Identify which cell holds the provided text, then report its (X, Y) central coordinate. 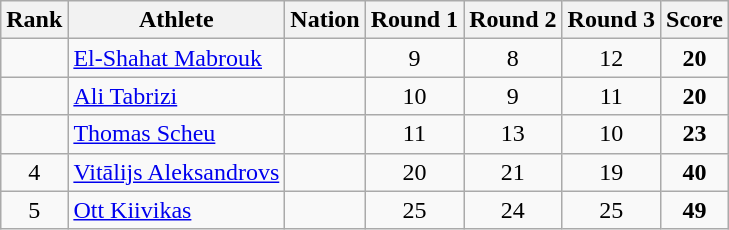
8 (513, 58)
Score (695, 20)
23 (695, 134)
13 (513, 134)
Ali Tabrizi (176, 96)
40 (695, 172)
24 (513, 210)
Round 2 (513, 20)
El-Shahat Mabrouk (176, 58)
Athlete (176, 20)
Round 1 (414, 20)
Ott Kiivikas (176, 210)
5 (34, 210)
Round 3 (611, 20)
Rank (34, 20)
49 (695, 210)
Nation (325, 20)
4 (34, 172)
19 (611, 172)
21 (513, 172)
Vitālijs Aleksandrovs (176, 172)
Thomas Scheu (176, 134)
12 (611, 58)
